Return the [x, y] coordinate for the center point of the cell that contains the specified text.  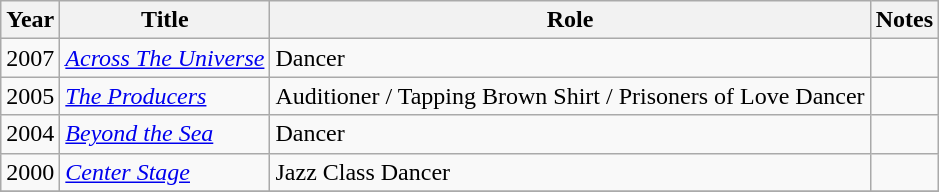
2000 [30, 172]
Notes [904, 20]
Title [165, 20]
Across The Universe [165, 58]
Auditioner / Tapping Brown Shirt / Prisoners of Love Dancer [570, 96]
Beyond the Sea [165, 134]
Role [570, 20]
The Producers [165, 96]
2005 [30, 96]
2004 [30, 134]
Year [30, 20]
Jazz Class Dancer [570, 172]
2007 [30, 58]
Center Stage [165, 172]
